Scan for the cell matching the given text and deliver its [X, Y] coordinate at center. 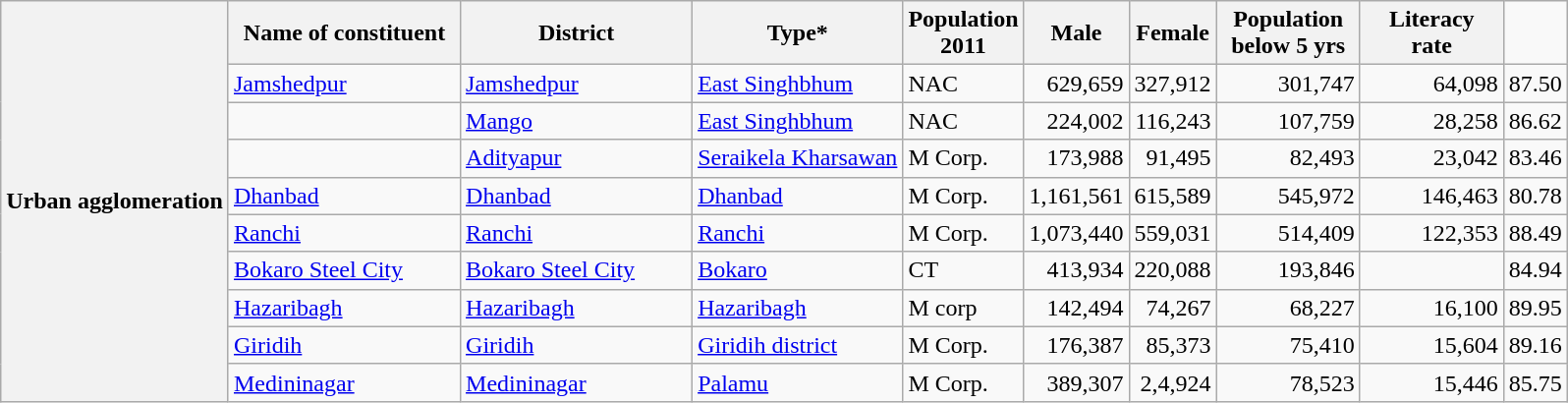
89.95 [1535, 308]
176,387 [1077, 345]
Giridih district [798, 345]
142,494 [1077, 308]
86.62 [1535, 121]
146,463 [1431, 196]
193,846 [1288, 270]
615,589 [1173, 196]
M corp [963, 308]
Type* [798, 33]
78,523 [1288, 382]
Mango [577, 121]
Palamu [798, 382]
Urban agglomeration [115, 201]
107,759 [1288, 121]
87.50 [1535, 84]
Population below 5 yrs [1288, 33]
District [577, 33]
327,912 [1173, 84]
75,410 [1288, 345]
559,031 [1173, 233]
224,002 [1077, 121]
220,088 [1173, 270]
389,307 [1077, 382]
89.16 [1535, 345]
Female [1173, 33]
85.75 [1535, 382]
1,073,440 [1077, 233]
Bokaro [798, 270]
83.46 [1535, 158]
82,493 [1288, 158]
15,604 [1431, 345]
2,4,924 [1173, 382]
Name of constituent [344, 33]
629,659 [1077, 84]
15,446 [1431, 382]
301,747 [1288, 84]
514,409 [1288, 233]
80.78 [1535, 196]
116,243 [1173, 121]
Literacyrate [1431, 33]
545,972 [1288, 196]
74,267 [1173, 308]
88.49 [1535, 233]
413,934 [1077, 270]
85,373 [1173, 345]
1,161,561 [1077, 196]
Seraikela Kharsawan [798, 158]
84.94 [1535, 270]
64,098 [1431, 84]
16,100 [1431, 308]
173,988 [1077, 158]
CT [963, 270]
Population2011 [963, 33]
28,258 [1431, 121]
91,495 [1173, 158]
Adityapur [577, 158]
68,227 [1288, 308]
Male [1077, 33]
23,042 [1431, 158]
122,353 [1431, 233]
